Detect which cell encompasses the target text, then output its (x, y) center coordinate. 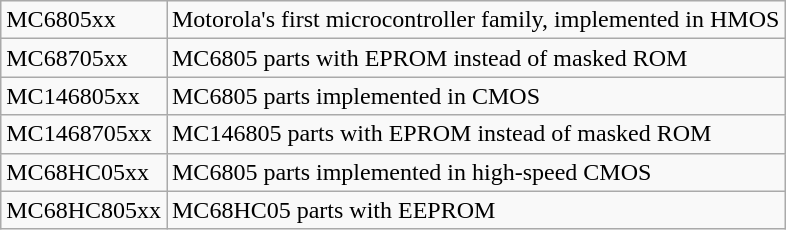
MC1468705xx (84, 134)
MC68705xx (84, 58)
MC6805 parts with EPROM instead of masked ROM (475, 58)
MC6805 parts implemented in high-speed CMOS (475, 172)
MC6805xx (84, 20)
MC68HC05 parts with EEPROM (475, 210)
MC146805xx (84, 96)
MC68HC805xx (84, 210)
MC68HC05xx (84, 172)
MC6805 parts implemented in CMOS (475, 96)
Motorola's first microcontroller family, implemented in HMOS (475, 20)
MC146805 parts with EPROM instead of masked ROM (475, 134)
